Extract the (X, Y) coordinate from the center of the cell holding the provided text.  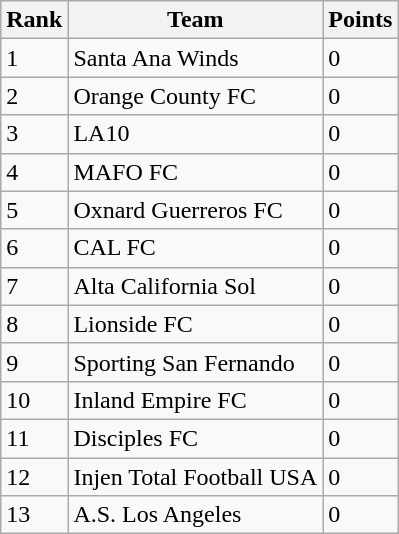
8 (34, 324)
A.S. Los Angeles (196, 515)
Inland Empire FC (196, 400)
5 (34, 210)
Rank (34, 20)
Orange County FC (196, 96)
Disciples FC (196, 438)
3 (34, 134)
MAFO FC (196, 172)
4 (34, 172)
9 (34, 362)
Alta California Sol (196, 286)
Injen Total Football USA (196, 477)
CAL FC (196, 248)
Points (360, 20)
7 (34, 286)
Sporting San Fernando (196, 362)
Lionside FC (196, 324)
1 (34, 58)
12 (34, 477)
6 (34, 248)
2 (34, 96)
Oxnard Guerreros FC (196, 210)
13 (34, 515)
LA10 (196, 134)
Team (196, 20)
Santa Ana Winds (196, 58)
10 (34, 400)
11 (34, 438)
